Return the (x, y) coordinate for the center point of the cell that contains the specified text.  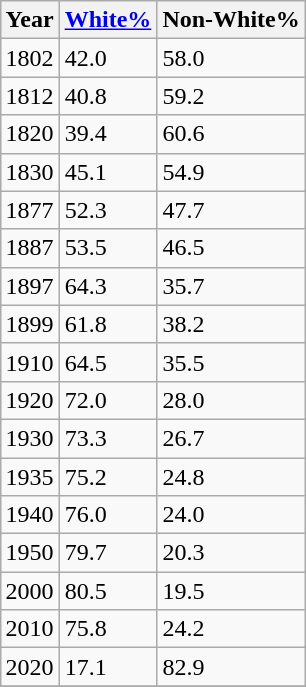
46.5 (231, 248)
2020 (30, 667)
24.0 (231, 515)
1820 (30, 134)
26.7 (231, 438)
1935 (30, 477)
1899 (30, 324)
Year (30, 20)
2000 (30, 591)
1920 (30, 400)
73.3 (108, 438)
17.1 (108, 667)
1812 (30, 96)
1877 (30, 210)
58.0 (231, 58)
24.2 (231, 629)
45.1 (108, 172)
59.2 (231, 96)
1887 (30, 248)
2010 (30, 629)
35.5 (231, 362)
80.5 (108, 591)
82.9 (231, 667)
54.9 (231, 172)
1930 (30, 438)
60.6 (231, 134)
28.0 (231, 400)
76.0 (108, 515)
19.5 (231, 591)
39.4 (108, 134)
35.7 (231, 286)
64.5 (108, 362)
40.8 (108, 96)
42.0 (108, 58)
47.7 (231, 210)
72.0 (108, 400)
Non-White% (231, 20)
1897 (30, 286)
52.3 (108, 210)
1910 (30, 362)
64.3 (108, 286)
75.8 (108, 629)
1802 (30, 58)
1830 (30, 172)
79.7 (108, 553)
61.8 (108, 324)
24.8 (231, 477)
1950 (30, 553)
75.2 (108, 477)
White% (108, 20)
20.3 (231, 553)
53.5 (108, 248)
38.2 (231, 324)
1940 (30, 515)
